Return the [x, y] coordinate for the center point of the cell that contains the specified text.  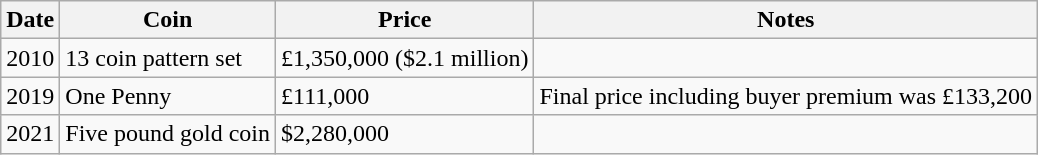
£111,000 [405, 96]
One Penny [168, 96]
2021 [30, 134]
$2,280,000 [405, 134]
£1,350,000 ($2.1 million) [405, 58]
Notes [786, 20]
13 coin pattern set [168, 58]
Coin [168, 20]
Final price including buyer premium was £133,200 [786, 96]
2010 [30, 58]
Price [405, 20]
2019 [30, 96]
Five pound gold coin [168, 134]
Date [30, 20]
